Capture the cell that displays the provided text and extract its [x, y] central coordinate. 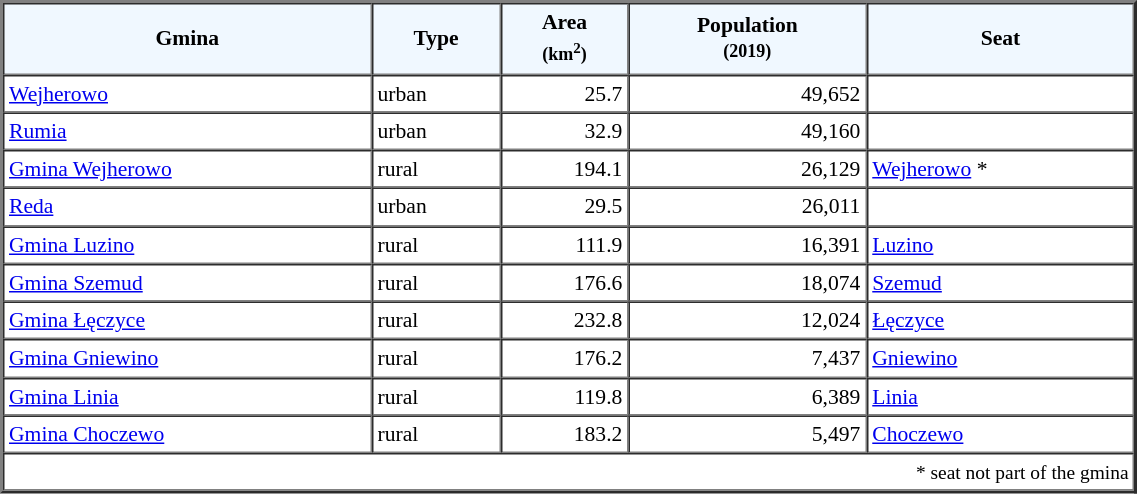
Area(km2) [565, 38]
Gmina Łęczyce [188, 321]
25.7 [565, 93]
Rumia [188, 131]
29.5 [565, 207]
Gmina Luzino [188, 245]
Gniewino [1000, 359]
Reda [188, 207]
Seat [1000, 38]
119.8 [565, 396]
Wejherowo [188, 93]
111.9 [565, 245]
49,160 [747, 131]
Gmina Szemud [188, 283]
Gmina [188, 38]
6,389 [747, 396]
194.1 [565, 169]
Łęczyce [1000, 321]
Population(2019) [747, 38]
176.6 [565, 283]
26,129 [747, 169]
Gmina Choczewo [188, 434]
Gmina Gniewino [188, 359]
Luzino [1000, 245]
Wejherowo * [1000, 169]
7,437 [747, 359]
* seat not part of the gmina [569, 472]
16,391 [747, 245]
26,011 [747, 207]
Choczewo [1000, 434]
Gmina Linia [188, 396]
49,652 [747, 93]
Szemud [1000, 283]
Type [436, 38]
32.9 [565, 131]
Gmina Wejherowo [188, 169]
12,024 [747, 321]
176.2 [565, 359]
5,497 [747, 434]
18,074 [747, 283]
Linia [1000, 396]
183.2 [565, 434]
232.8 [565, 321]
